Output the (X, Y) coordinate of the center of the cell containing the given text.  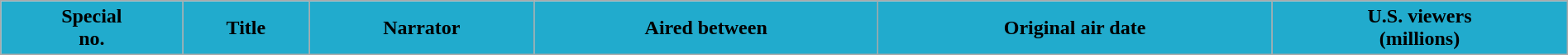
U.S. viewers(millions) (1420, 28)
Narrator (422, 28)
Specialno. (92, 28)
Aired between (706, 28)
Title (246, 28)
Original air date (1074, 28)
